Pinpoint the cell where the given text exists, returning its (x, y) midpoint coordinate. 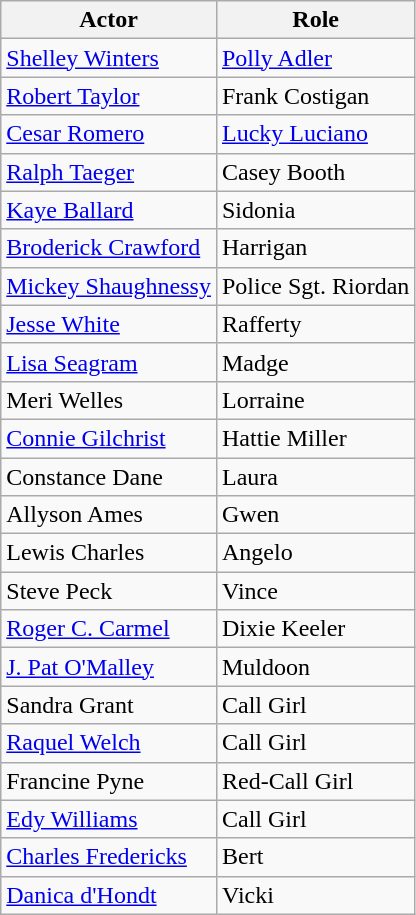
Edy Williams (109, 819)
Casey Booth (315, 172)
Police Sgt. Riordan (315, 286)
Connie Gilchrist (109, 438)
Sidonia (315, 210)
Rafferty (315, 324)
Laura (315, 477)
Gwen (315, 515)
Actor (109, 20)
Polly Adler (315, 58)
Broderick Crawford (109, 248)
Vince (315, 591)
Muldoon (315, 667)
Lewis Charles (109, 553)
Allyson Ames (109, 515)
Mickey Shaughnessy (109, 286)
Bert (315, 857)
Red-Call Girl (315, 781)
Harrigan (315, 248)
Shelley Winters (109, 58)
J. Pat O'Malley (109, 667)
Raquel Welch (109, 743)
Madge (315, 362)
Frank Costigan (315, 96)
Robert Taylor (109, 96)
Angelo (315, 553)
Danica d'Hondt (109, 895)
Jesse White (109, 324)
Charles Fredericks (109, 857)
Cesar Romero (109, 134)
Hattie Miller (315, 438)
Role (315, 20)
Lorraine (315, 400)
Lisa Seagram (109, 362)
Roger C. Carmel (109, 629)
Kaye Ballard (109, 210)
Steve Peck (109, 591)
Lucky Luciano (315, 134)
Francine Pyne (109, 781)
Sandra Grant (109, 705)
Meri Welles (109, 400)
Ralph Taeger (109, 172)
Dixie Keeler (315, 629)
Constance Dane (109, 477)
Vicki (315, 895)
